Return (x, y) of the center of cell containing provided text 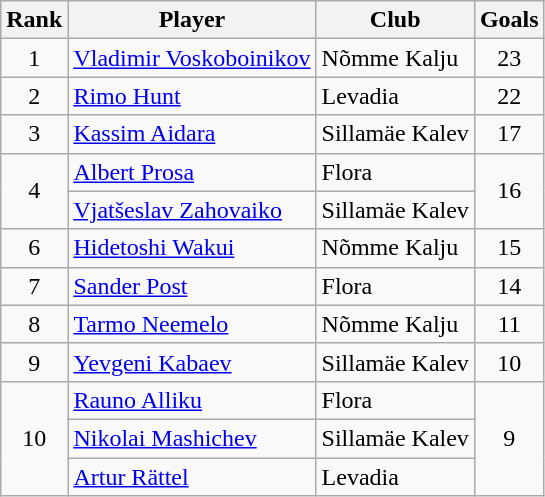
Nikolai Mashichev (192, 438)
Sander Post (192, 286)
Player (192, 20)
15 (509, 248)
1 (34, 58)
Tarmo Neemelo (192, 324)
7 (34, 286)
Albert Prosa (192, 172)
3 (34, 134)
4 (34, 191)
Club (395, 20)
Hidetoshi Wakui (192, 248)
Kassim Aidara (192, 134)
Vjatšeslav Zahovaiko (192, 210)
14 (509, 286)
22 (509, 96)
8 (34, 324)
Vladimir Voskoboinikov (192, 58)
17 (509, 134)
Goals (509, 20)
16 (509, 191)
2 (34, 96)
6 (34, 248)
11 (509, 324)
Rauno Alliku (192, 400)
Artur Rättel (192, 477)
Rimo Hunt (192, 96)
23 (509, 58)
Yevgeni Kabaev (192, 362)
Rank (34, 20)
